For the text-containing cell, return its midpoint in (X, Y) coordinate format. 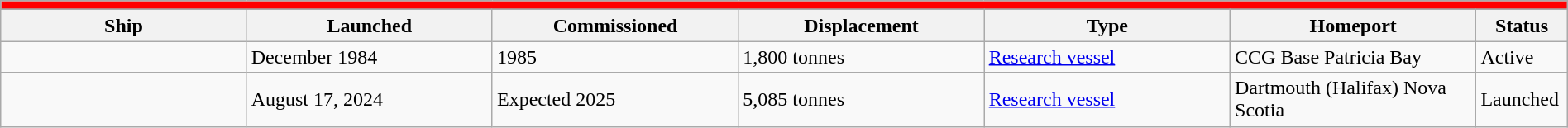
Type (1107, 26)
Ship (124, 26)
1,800 tonnes (862, 57)
Homeport (1353, 26)
Expected 2025 (615, 99)
Dartmouth (Halifax) Nova Scotia (1353, 99)
August 17, 2024 (369, 99)
1985 (615, 57)
5,085 tonnes (862, 99)
Status (1522, 26)
December 1984 (369, 57)
CCG Base Patricia Bay (1353, 57)
Active (1522, 57)
Commissioned (615, 26)
Displacement (862, 26)
